Search for the cell housing the specified text and yield its (X, Y) center coordinate. 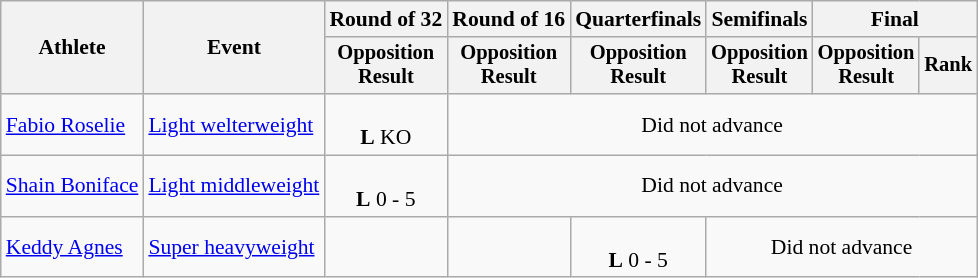
Athlete (72, 48)
Light middleweight (234, 186)
Round of 32 (386, 19)
Round of 16 (508, 19)
Super heavyweight (234, 248)
Fabio Roselie (72, 124)
Rank (948, 66)
L KO (386, 124)
Shain Boniface (72, 186)
Final (895, 19)
Event (234, 48)
Light welterweight (234, 124)
Quarterfinals (638, 19)
Keddy Agnes (72, 248)
Semifinals (760, 19)
